Return the (x, y) coordinate for the center point of the cell that contains the specified text.  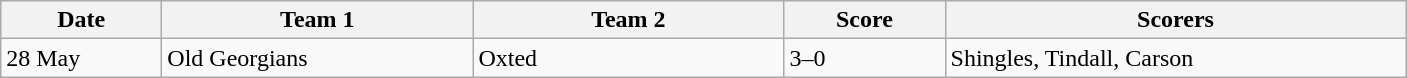
Old Georgians (318, 58)
3–0 (864, 58)
Oxted (628, 58)
Score (864, 20)
Scorers (1176, 20)
Team 1 (318, 20)
Team 2 (628, 20)
Shingles, Tindall, Carson (1176, 58)
28 May (82, 58)
Date (82, 20)
